Locate the cell with the specified text and output its [x, y] center coordinate. 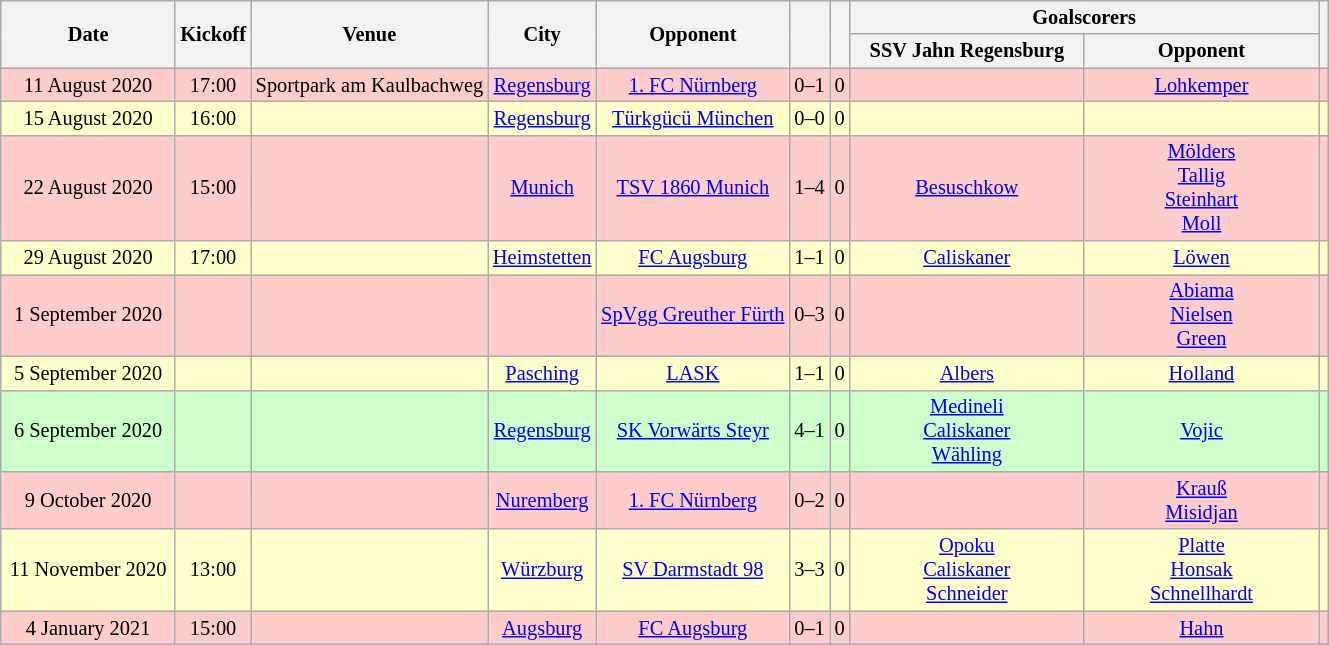
Albers [966, 373]
Medineli Caliskaner Wähling [966, 431]
4–1 [809, 431]
Munich [542, 188]
Würzburg [542, 570]
Pasching [542, 373]
1 September 2020 [88, 315]
SSV Jahn Regensburg [966, 51]
Besuschkow [966, 188]
Opoku Caliskaner Schneider [966, 570]
Abiama Nielsen Green [1202, 315]
1–4 [809, 188]
LASK [692, 373]
SK Vorwärts Steyr [692, 431]
22 August 2020 [88, 188]
SpVgg Greuther Fürth [692, 315]
Heimstetten [542, 258]
Nuremberg [542, 500]
5 September 2020 [88, 373]
29 August 2020 [88, 258]
Platte Honsak Schnellhardt [1202, 570]
SV Darmstadt 98 [692, 570]
Hahn [1202, 628]
Kickoff [212, 34]
0–0 [809, 118]
Holland [1202, 373]
0–2 [809, 500]
13:00 [212, 570]
Goalscorers [1084, 17]
3–3 [809, 570]
Lohkemper [1202, 85]
11 November 2020 [88, 570]
Caliskaner [966, 258]
Venue [370, 34]
Date [88, 34]
City [542, 34]
4 January 2021 [88, 628]
11 August 2020 [88, 85]
Mölders Tallig Steinhart Moll [1202, 188]
Vojic [1202, 431]
9 October 2020 [88, 500]
15 August 2020 [88, 118]
6 September 2020 [88, 431]
TSV 1860 Munich [692, 188]
0–3 [809, 315]
Augsburg [542, 628]
Sportpark am Kaulbachweg [370, 85]
Krauß Misidjan [1202, 500]
Türkgücü München [692, 118]
Löwen [1202, 258]
16:00 [212, 118]
